Extract the [X, Y] coordinate from the center of the cell holding the provided text.  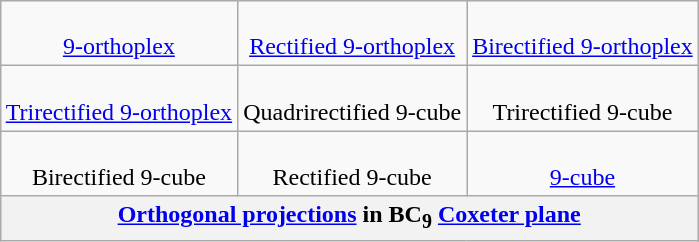
Rectified 9-orthoplex [352, 34]
9-orthoplex [118, 34]
Orthogonal projections in BC9 Coxeter plane [349, 218]
Rectified 9-cube [352, 164]
Quadrirectified 9-cube [352, 98]
Trirectified 9-orthoplex [118, 98]
Trirectified 9-cube [583, 98]
Birectified 9-cube [118, 164]
Birectified 9-orthoplex [583, 34]
9-cube [583, 164]
